Find where the given text appears and provide that cell's center as [X, Y] coordinate. 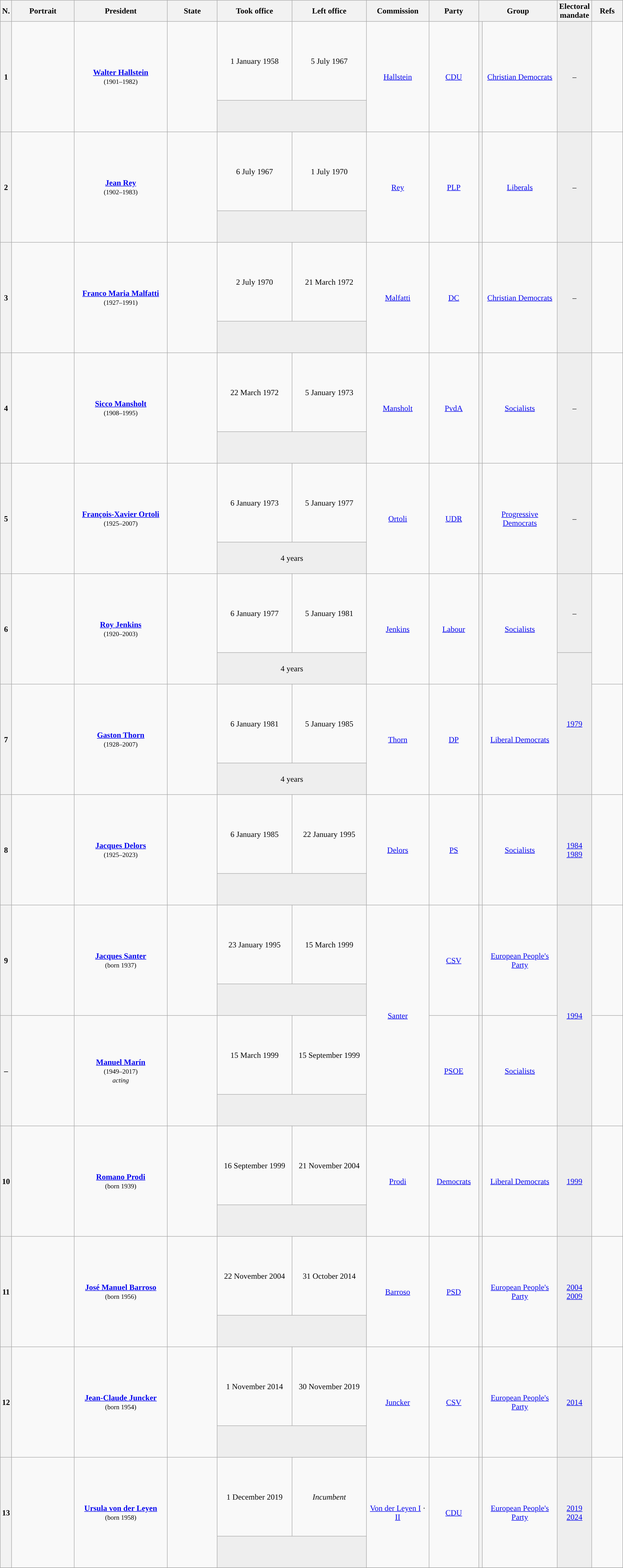
21 March 1972 [329, 282]
Thorn [398, 740]
President [121, 11]
1 [6, 77]
Delors [398, 850]
5 January 1977 [329, 503]
5 January 1981 [329, 613]
Manuel Marín (1949–2017)acting [121, 1071]
PSOE [454, 1071]
Rey [398, 187]
2 [6, 187]
16 September 1999 [254, 1166]
1 November 2014 [254, 1387]
22 January 1995 [329, 834]
3 [6, 298]
Hallstein [398, 77]
Romano Prodi(born 1939) [121, 1181]
Roy Jenkins(1920–2003) [121, 629]
1999 [574, 1181]
Ortoli [398, 519]
Prodi [398, 1181]
12 [6, 1402]
11 [6, 1292]
Progressive Democrats [520, 519]
Refs [607, 11]
Took office [254, 11]
Incumbent [329, 1497]
Jean Rey(1902–1983) [121, 187]
7 [6, 740]
1 July 1970 [329, 172]
Malfatti [398, 298]
Democrats [454, 1181]
José Manuel Barroso(born 1956) [121, 1292]
Labour [454, 629]
Barroso [398, 1292]
1 January 1958 [254, 61]
5 [6, 519]
9 [6, 961]
22 November 2004 [254, 1276]
19841989 [574, 850]
UDR [454, 519]
21 November 2004 [329, 1166]
PvdA [454, 408]
1979 [574, 724]
Santer [398, 1016]
5 January 1973 [329, 392]
Portrait [43, 11]
6 January 1985 [254, 834]
DP [454, 740]
Franco Maria Malfatti(1927–1991) [121, 298]
Jacques Delors(1925–2023) [121, 850]
4 [6, 408]
Party [454, 11]
5 July 1967 [329, 61]
Jean-Claude Juncker(born 1954) [121, 1402]
30 November 2019 [329, 1387]
François-Xavier Ortoli(1925–2007) [121, 519]
23 January 1995 [254, 945]
6 July 1967 [254, 172]
6 January 1977 [254, 613]
10 [6, 1181]
13 [6, 1513]
N. [6, 11]
2014 [574, 1402]
Walter Hallstein(1901–1982) [121, 77]
22 March 1972 [254, 392]
8 [6, 850]
Ursula von der Leyen(born 1958) [121, 1513]
Commission [398, 11]
PSD [454, 1292]
Jacques Santer(born 1937) [121, 961]
20192024 [574, 1513]
Liberals [520, 187]
6 January 1981 [254, 724]
Von der Leyen I · II [398, 1513]
6 [6, 629]
6 January 1973 [254, 503]
PLP [454, 187]
Group [518, 11]
PS [454, 850]
2 July 1970 [254, 282]
1 December 2019 [254, 1497]
Electoral mandate [574, 11]
State [192, 11]
Mansholt [398, 408]
Left office [329, 11]
1994 [574, 1016]
5 January 1985 [329, 724]
Jenkins [398, 629]
Juncker [398, 1402]
Sicco Mansholt(1908–1995) [121, 408]
31 October 2014 [329, 1276]
DC [454, 298]
15 September 1999 [329, 1055]
20042009 [574, 1292]
Gaston Thorn(1928–2007) [121, 740]
